Provide the (X, Y) coordinate of the cell's center where the given text is located.  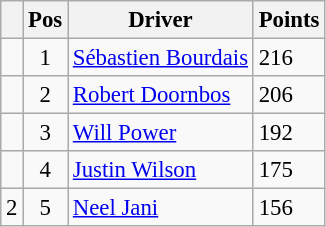
Pos (46, 20)
156 (288, 208)
Points (288, 20)
Driver (161, 20)
206 (288, 95)
3 (46, 133)
Justin Wilson (161, 170)
Sébastien Bourdais (161, 58)
1 (46, 58)
Neel Jani (161, 208)
Will Power (161, 133)
Robert Doornbos (161, 95)
175 (288, 170)
192 (288, 133)
216 (288, 58)
4 (46, 170)
5 (46, 208)
